Output the [x, y] coordinate of the center of the cell containing the given text.  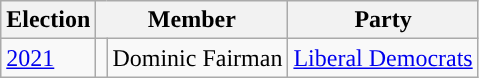
2021 [48, 58]
Party [383, 20]
Member [192, 20]
Election [48, 20]
Dominic Fairman [198, 58]
Liberal Democrats [383, 58]
